From the cell containing the given text, extract its center point as [X, Y] coordinate. 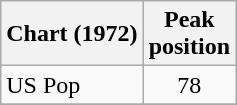
Chart (1972) [72, 34]
78 [189, 85]
US Pop [72, 85]
Peakposition [189, 34]
